From the cell containing the given text, extract its center point as (X, Y) coordinate. 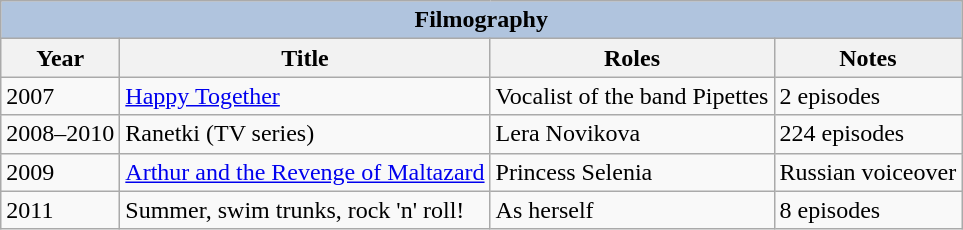
Roles (632, 58)
2011 (60, 210)
Arthur and the Revenge of Maltazard (305, 172)
Princess Selenia (632, 172)
Lera Novikova (632, 134)
Title (305, 58)
Filmography (482, 20)
2007 (60, 96)
224 episodes (868, 134)
Russian voiceover (868, 172)
Notes (868, 58)
Happy Together (305, 96)
2008–2010 (60, 134)
As herself (632, 210)
Ranetki (TV series) (305, 134)
Year (60, 58)
Summer, swim trunks, rock 'n' roll! (305, 210)
8 episodes (868, 210)
2 episodes (868, 96)
Vocalist of the band Pipettes (632, 96)
2009 (60, 172)
